Output the (X, Y) coordinate of the center of the cell containing the given text.  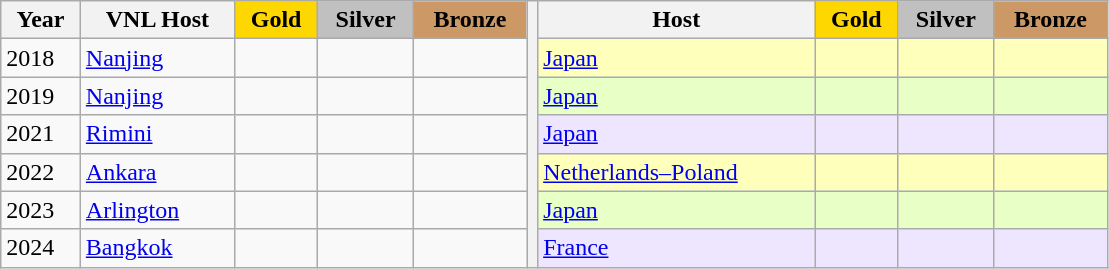
Year (41, 20)
2019 (41, 96)
Rimini (157, 134)
Arlington (157, 210)
France (676, 248)
Ankara (157, 172)
2021 (41, 134)
2023 (41, 210)
Host (676, 20)
Netherlands–Poland (676, 172)
2018 (41, 58)
2022 (41, 172)
2024 (41, 248)
Bangkok (157, 248)
VNL Host (157, 20)
